Extract the [X, Y] coordinate from the center of the cell holding the provided text.  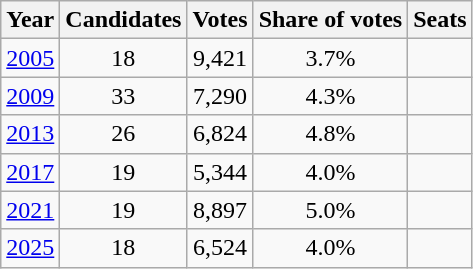
5,344 [220, 172]
Votes [220, 20]
9,421 [220, 58]
2005 [30, 58]
4.8% [330, 134]
2009 [30, 96]
6,824 [220, 134]
2017 [30, 172]
Year [30, 20]
Share of votes [330, 20]
8,897 [220, 210]
33 [124, 96]
4.3% [330, 96]
7,290 [220, 96]
Seats [440, 20]
2025 [30, 248]
2021 [30, 210]
2013 [30, 134]
26 [124, 134]
3.7% [330, 58]
Candidates [124, 20]
6,524 [220, 248]
5.0% [330, 210]
